Search for the cell housing the specified text and yield its (x, y) center coordinate. 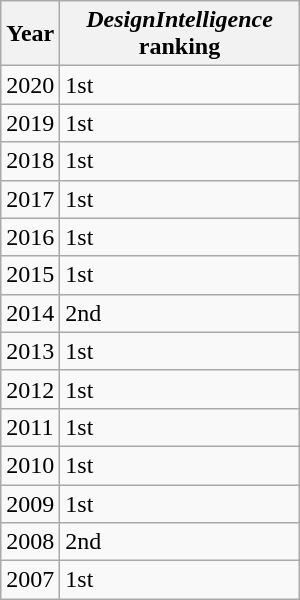
2007 (30, 580)
2019 (30, 123)
2020 (30, 85)
2015 (30, 275)
2016 (30, 237)
2009 (30, 503)
Year (30, 34)
DesignIntelligence ranking (180, 34)
2018 (30, 161)
2017 (30, 199)
2013 (30, 351)
2011 (30, 427)
2008 (30, 542)
2014 (30, 313)
2010 (30, 465)
2012 (30, 389)
